Find where the given text appears and provide that cell's center as [X, Y] coordinate. 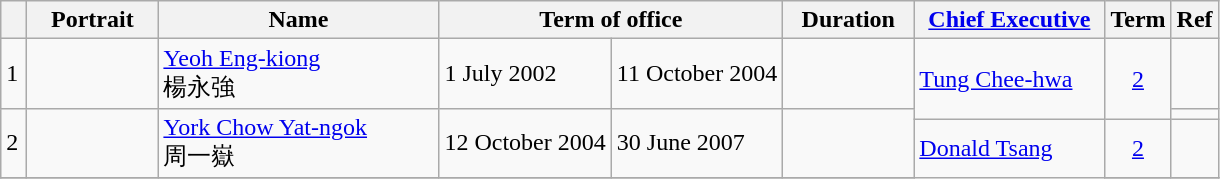
Duration [848, 20]
Name [298, 20]
11 October 2004 [696, 74]
1 July 2002 [525, 74]
1 [14, 74]
Ref [1194, 20]
12 October 2004 [525, 143]
Term of office [611, 20]
Term [1138, 20]
Donald Tsang [1010, 148]
30 June 2007 [696, 143]
Tung Chee-hwa [1010, 80]
Chief Executive [1010, 20]
Portrait [92, 20]
York Chow Yat-ngok周一嶽 [298, 143]
Yeoh Eng-kiong楊永強 [298, 74]
